Pinpoint the cell where the given text exists, returning its [X, Y] midpoint coordinate. 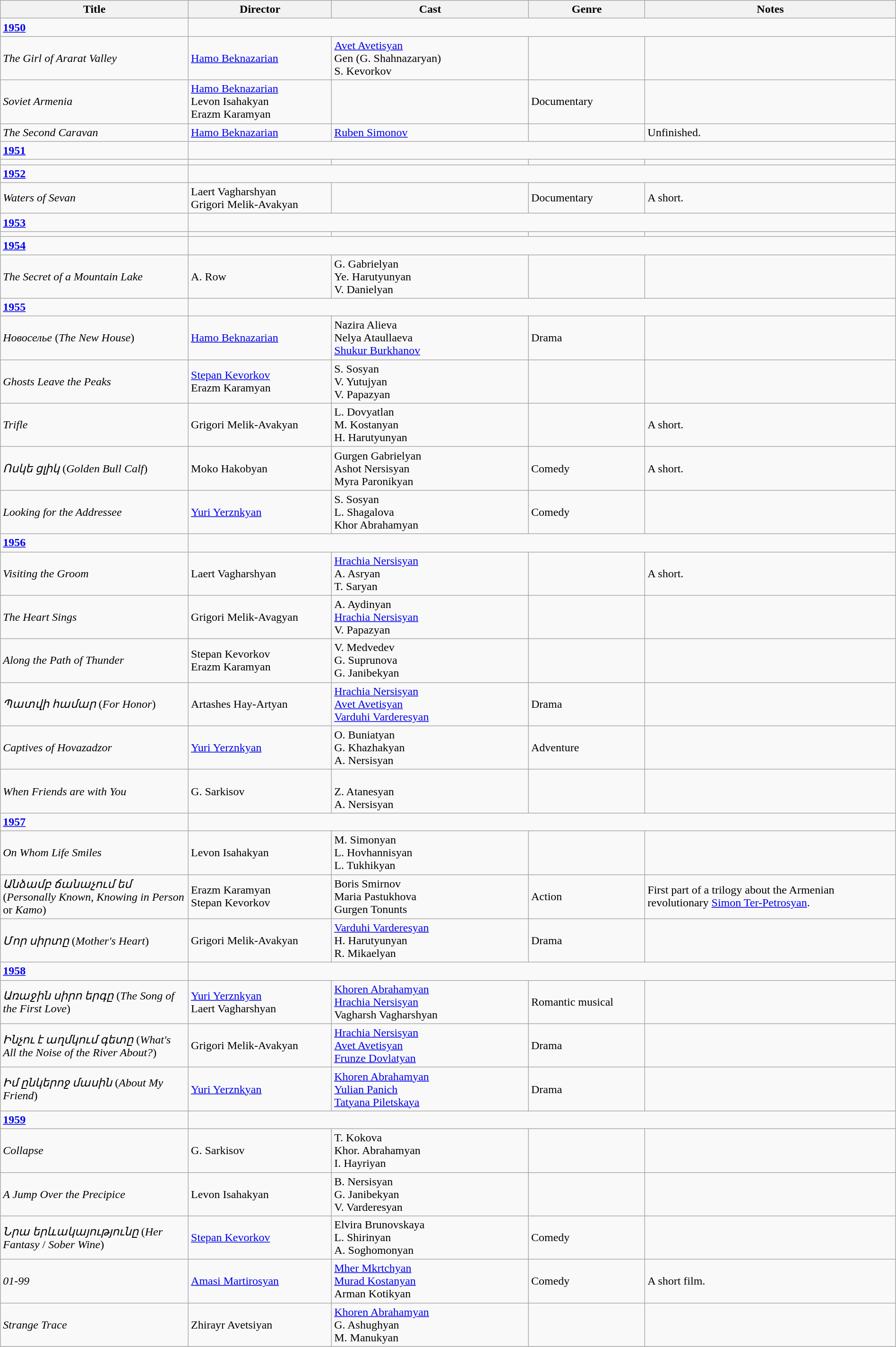
Cast [430, 9]
A. Aydinyan Hrachia Nersisyan V. Papazyan [430, 617]
Nazira Alieva Nelya Ataullaeva Shukur Burkhanov [430, 338]
Director [260, 9]
Visiting the Groom [95, 574]
Stepan Kevorkov [260, 1238]
1952 [95, 174]
Khoren Abrahamyan Hrachia Nersisyan Vagharsh Vagharshyan [430, 1002]
A short film. [770, 1281]
The Second Caravan [95, 132]
T. Kokova Khor. Abrahamyan I. Hayriyan [430, 1150]
Elvira Brunovskaya L. Shirinyan A. Soghomonyan [430, 1238]
O. Buniatyan G. Khazhakyan A. Nersisyan [430, 747]
1959 [95, 1120]
Ոսկե ցլիկ (Golden Bull Calf) [95, 469]
Erazm Karamyan Stepan Kevorkov [260, 897]
1953 [95, 222]
Hrachia Nersisyan Avet Avetisyan Varduhi Varderesyan [430, 704]
Իմ ընկերոջ մասին (About My Friend) [95, 1089]
The Girl of Ararat Valley [95, 58]
B. Nersisyan G. Janibekyan V. Varderesyan [430, 1194]
Hamo Beknazarian Levon Isahakyan Erazm Karamyan [260, 102]
On Whom Life Smiles [95, 852]
Laert Vagharshyan Grigori Melik-Avakyan [260, 198]
S. Sosyan V. Yutujyan V. Papazyan [430, 382]
Unfinished. [770, 132]
Looking for the Addressee [95, 512]
Trifle [95, 425]
Romantic musical [586, 1002]
1951 [95, 150]
01-99 [95, 1281]
Boris Smirnov Maria Pastukhova Gurgen Tonunts [430, 897]
1954 [95, 245]
M. Simonyan L. Hovhannisyan L. Tukhikyan [430, 852]
Zhirayr Avetsiyan [260, 1325]
L. Dovyatlan M. Kostanyan H. Harutyunyan [430, 425]
Ինչու է աղմկում գետը (What's All the Noise of the River About?) [95, 1045]
When Friends are with You [95, 791]
Новоселье (The New House) [95, 338]
V. Medvedev G. Suprunova G. Janibekyan [430, 660]
Soviet Armenia [95, 102]
Պատվի համար (For Honor) [95, 704]
1955 [95, 307]
First part of a trilogy about the Armenian revolutionary Simon Ter-Petrosyan. [770, 897]
Strange Trace [95, 1325]
Khoren Abrahamyan Yulian Panich Tatyana Piletskaya [430, 1089]
1957 [95, 822]
Ghosts Leave the Peaks [95, 382]
Artashes Hay-Artyan [260, 704]
Captives of Hovazadzor [95, 747]
Along the Path of Thunder [95, 660]
The Heart Sings [95, 617]
Նրա երևակայությունը (Her Fantasy / Sober Wine) [95, 1238]
Mher Mkrtchyan Murad Kostanyan Arman Kotikyan [430, 1281]
Z. Atanesyan A. Nersisyan [430, 791]
Genre [586, 9]
Ruben Simonov [430, 132]
Title [95, 9]
A Jump Over the Precipice [95, 1194]
Hrachia Nersisyan A. Asryan T. Saryan [430, 574]
Action [586, 897]
1956 [95, 543]
Waters of Sevan [95, 198]
The Secret of a Mountain Lake [95, 276]
A. Row [260, 276]
Hrachia Nersisyan Avet Avetisyan Frunze Dovlatyan [430, 1045]
1950 [95, 27]
Անձամբ ճանաչում եմ (Personally Known, Knowing in Person or Kamo) [95, 897]
Մոր սիրտը (Mother's Heart) [95, 940]
G. Gabrielyan Ye. Harutyunyan V. Danielyan [430, 276]
Moko Hakobyan [260, 469]
Varduhi Varderesyan H. Harutyunyan R. Mikaelyan [430, 940]
1958 [95, 971]
Gurgen Gabrielyan Ashot Nersisyan Myra Paronikyan [430, 469]
Առաջին սիրո երգը (The Song of the First Love) [95, 1002]
Avet Avetisyan Gen (G. Shahnazaryan) S. Kevorkov [430, 58]
Grigori Melik-Avagyan [260, 617]
Amasi Martirosyan [260, 1281]
Adventure [586, 747]
Khoren Abrahamyan G. Ashughyan M. Manukyan [430, 1325]
S. Sosyan L. Shagalova Khor Abrahamyan [430, 512]
Laert Vagharshyan [260, 574]
Notes [770, 9]
Collapse [95, 1150]
Yuri Yerznkyan Laert Vagharshyan [260, 1002]
